For the text-containing cell, return its midpoint in (X, Y) coordinate format. 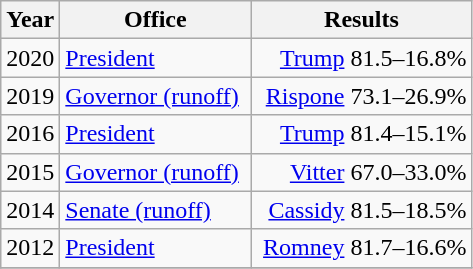
2020 (30, 58)
Senate (runoff) (156, 210)
Office (156, 20)
Trump 81.4–15.1% (362, 134)
2012 (30, 248)
Vitter 67.0–33.0% (362, 172)
2016 (30, 134)
2019 (30, 96)
Results (362, 20)
Trump 81.5–16.8% (362, 58)
2015 (30, 172)
Cassidy 81.5–18.5% (362, 210)
Romney 81.7–16.6% (362, 248)
Year (30, 20)
2014 (30, 210)
Rispone 73.1–26.9% (362, 96)
